Find where the given text appears and provide that cell's center as [X, Y] coordinate. 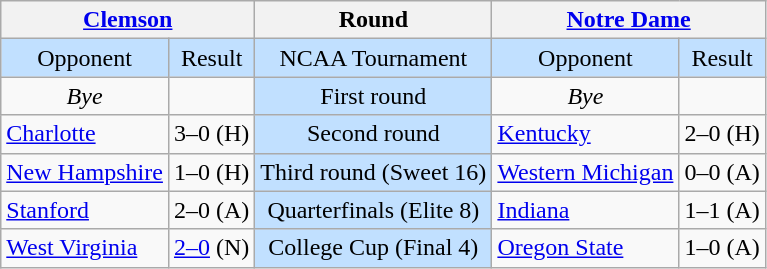
1–1 (A) [722, 210]
Clemson [128, 20]
1–0 (A) [722, 248]
1–0 (H) [211, 172]
2–0 (H) [722, 134]
Second round [374, 134]
2–0 (A) [211, 210]
Round [374, 20]
Quarterfinals (Elite 8) [374, 210]
Oregon State [586, 248]
0–0 (A) [722, 172]
New Hampshire [85, 172]
NCAA Tournament [374, 58]
Charlotte [85, 134]
Stanford [85, 210]
Western Michigan [586, 172]
Indiana [586, 210]
College Cup (Final 4) [374, 248]
First round [374, 96]
Kentucky [586, 134]
Third round (Sweet 16) [374, 172]
3–0 (H) [211, 134]
West Virginia [85, 248]
Notre Dame [628, 20]
2–0 (N) [211, 248]
